Determine the (X, Y) coordinate at the center of the cell enclosing the given text.  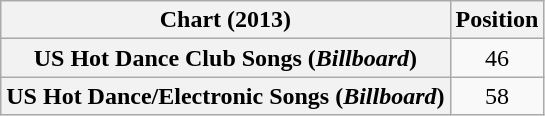
US Hot Dance/Electronic Songs (Billboard) (226, 96)
Position (497, 20)
Chart (2013) (226, 20)
US Hot Dance Club Songs (Billboard) (226, 58)
58 (497, 96)
46 (497, 58)
